From the cell containing the given text, extract its center point as [X, Y] coordinate. 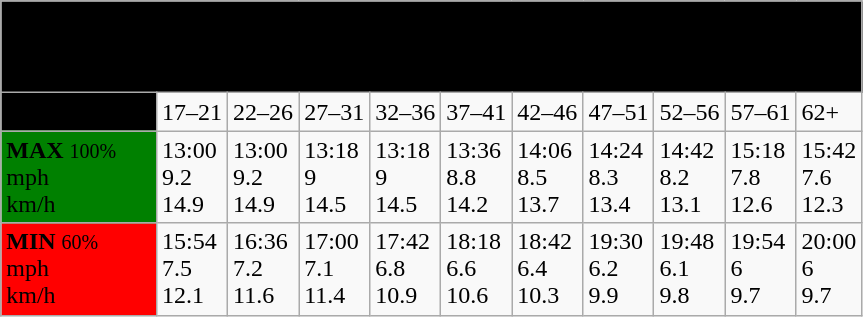
14:248.313.4 [618, 177]
47–51 [618, 112]
20:0069.7 [829, 269]
22–26 [264, 112]
17:007.111.4 [334, 269]
19:486.19.8 [690, 269]
15:427.612.3 [829, 177]
16:367.211.6 [264, 269]
2-MILE RUN (3.2 km)MALE(time; average speed: mph / km/h) [432, 47]
57–61 [760, 112]
15:547.512.1 [192, 269]
14:068.513.7 [548, 177]
AGE GROUP [79, 112]
37–41 [476, 112]
15:187.812.6 [760, 177]
MIN 60%mphkm/h [79, 269]
52–56 [690, 112]
32–36 [406, 112]
27–31 [334, 112]
18:186.610.6 [476, 269]
18:426.410.3 [548, 269]
MAX 100%mphkm/h [79, 177]
14:428.213.1 [690, 177]
17–21 [192, 112]
62+ [829, 112]
17:426.810.9 [406, 269]
42–46 [548, 112]
19:5469.7 [760, 269]
19:306.29.9 [618, 269]
13:368.814.2 [476, 177]
